Output the (x, y) coordinate of the center of the cell containing the given text.  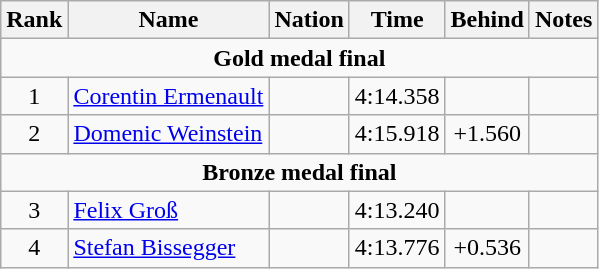
Time (397, 20)
Domenic Weinstein (168, 134)
Rank (34, 20)
Behind (487, 20)
Gold medal final (300, 58)
+0.536 (487, 248)
Notes (563, 20)
Stefan Bissegger (168, 248)
Nation (309, 20)
Bronze medal final (300, 172)
4:15.918 (397, 134)
+1.560 (487, 134)
1 (34, 96)
2 (34, 134)
4:13.776 (397, 248)
Felix Groß (168, 210)
4:13.240 (397, 210)
4:14.358 (397, 96)
4 (34, 248)
3 (34, 210)
Name (168, 20)
Corentin Ermenault (168, 96)
